For the text-containing cell, return its midpoint in [x, y] coordinate format. 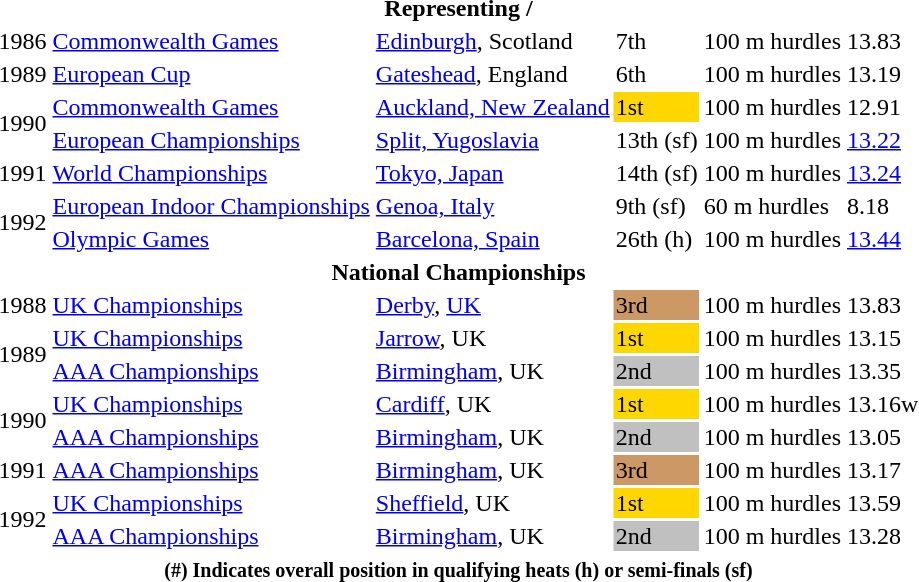
European Championships [211, 140]
European Indoor Championships [211, 206]
Jarrow, UK [492, 338]
European Cup [211, 74]
Tokyo, Japan [492, 173]
Barcelona, Spain [492, 239]
Auckland, New Zealand [492, 107]
13th (sf) [656, 140]
Cardiff, UK [492, 404]
Sheffield, UK [492, 503]
Genoa, Italy [492, 206]
60 m hurdles [772, 206]
14th (sf) [656, 173]
Gateshead, England [492, 74]
26th (h) [656, 239]
Derby, UK [492, 305]
Olympic Games [211, 239]
World Championships [211, 173]
7th [656, 41]
Split, Yugoslavia [492, 140]
6th [656, 74]
9th (sf) [656, 206]
Edinburgh, Scotland [492, 41]
